Determine the [x, y] coordinate at the center of the cell enclosing the given text.  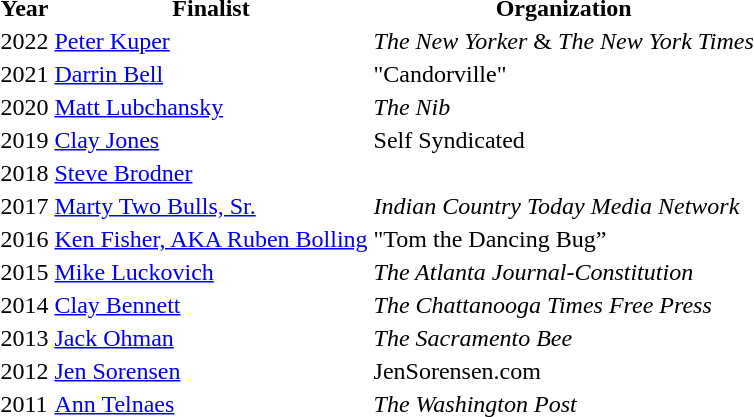
Clay Jones [211, 140]
Ken Fisher, AKA Ruben Bolling [211, 239]
Jen Sorensen [211, 371]
Marty Two Bulls, Sr. [211, 206]
Matt Lubchansky [211, 107]
Mike Luckovich [211, 272]
Steve Brodner [211, 173]
Darrin Bell [211, 74]
Peter Kuper [211, 41]
Clay Bennett [211, 305]
Jack Ohman [211, 338]
